Output the (x, y) coordinate of the center of the cell containing the given text.  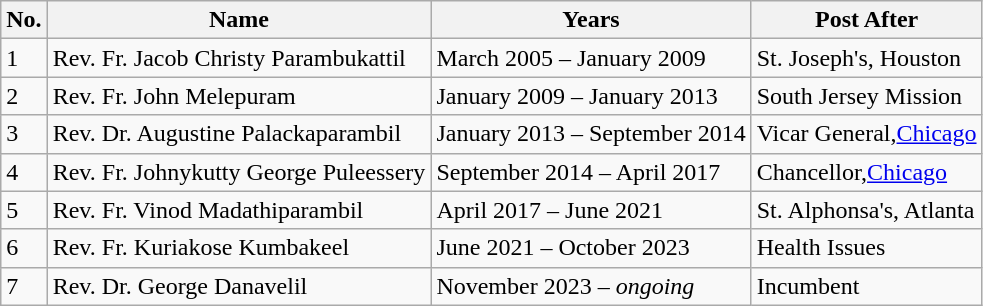
January 2013 – September 2014 (591, 134)
Rev. Fr. Johnykutty George Puleessery (239, 172)
Health Issues (866, 248)
Chancellor,Chicago (866, 172)
September 2014 – April 2017 (591, 172)
Rev. Fr. John Melepuram (239, 96)
South Jersey Mission (866, 96)
St. Alphonsa's, Atlanta (866, 210)
Post After (866, 20)
6 (24, 248)
January 2009 – January 2013 (591, 96)
Years (591, 20)
3 (24, 134)
March 2005 – January 2009 (591, 58)
St. Joseph's, Houston (866, 58)
4 (24, 172)
No. (24, 20)
April 2017 – June 2021 (591, 210)
Rev. Fr. Vinod Madathiparambil (239, 210)
2 (24, 96)
5 (24, 210)
1 (24, 58)
Vicar General,Chicago (866, 134)
June 2021 – October 2023 (591, 248)
Incumbent (866, 286)
November 2023 – ongoing (591, 286)
Rev. Dr. Augustine Palackaparambil (239, 134)
Rev. Dr. George Danavelil (239, 286)
Name (239, 20)
Rev. Fr. Kuriakose Kumbakeel (239, 248)
Rev. Fr. Jacob Christy Parambukattil (239, 58)
7 (24, 286)
